Return the (X, Y) coordinate for the center point of the cell that contains the specified text.  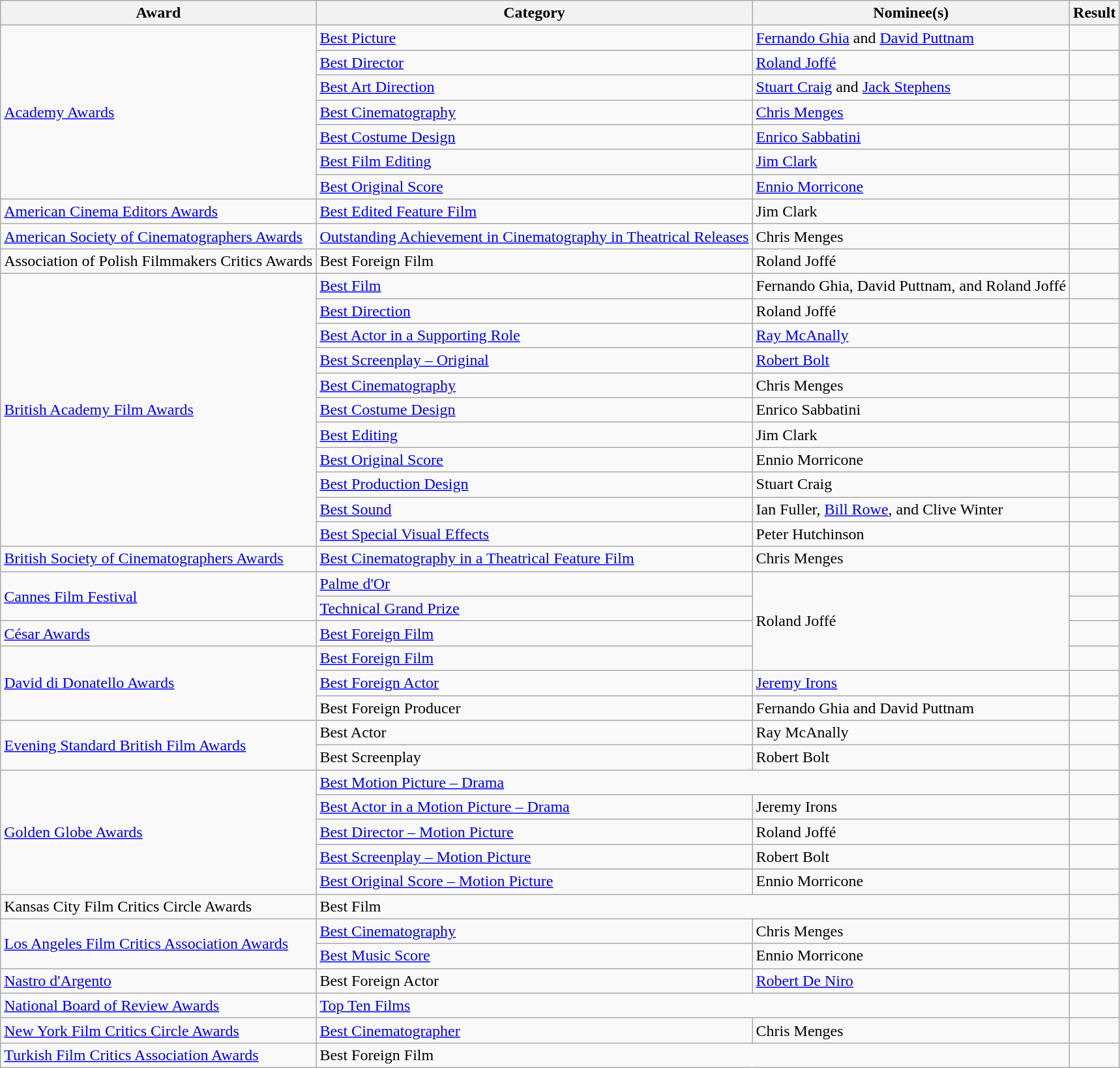
Best Actor in a Supporting Role (535, 336)
Academy Awards (158, 112)
Best Sound (535, 509)
Best Cinematography in a Theatrical Feature Film (535, 559)
Award (158, 13)
Stuart Craig (911, 484)
Best Art Direction (535, 87)
National Board of Review Awards (158, 1005)
Cannes Film Festival (158, 596)
British Society of Cinematographers Awards (158, 559)
Ian Fuller, Bill Rowe, and Clive Winter (911, 509)
David di Donatello Awards (158, 683)
New York Film Critics Circle Awards (158, 1030)
Best Director (535, 63)
Best Original Score – Motion Picture (535, 882)
Kansas City Film Critics Circle Awards (158, 906)
Best Director – Motion Picture (535, 832)
Turkish Film Critics Association Awards (158, 1055)
Best Picture (535, 38)
Best Cinematographer (535, 1030)
Golden Globe Awards (158, 832)
Best Actor (535, 733)
Best Direction (535, 311)
Top Ten Films (693, 1005)
American Cinema Editors Awards (158, 211)
Best Screenplay – Original (535, 361)
Robert De Niro (911, 981)
Los Angeles Film Critics Association Awards (158, 943)
Best Production Design (535, 484)
Technical Grand Prize (535, 608)
British Academy Film Awards (158, 409)
Best Special Visual Effects (535, 534)
Best Screenplay (535, 758)
Result (1095, 13)
Best Motion Picture – Drama (693, 782)
Category (535, 13)
Nominee(s) (911, 13)
Best Edited Feature Film (535, 211)
Best Foreign Producer (535, 707)
Nastro d'Argento (158, 981)
Best Music Score (535, 956)
American Society of Cinematographers Awards (158, 236)
Evening Standard British Film Awards (158, 745)
Palme d'Or (535, 584)
Peter Hutchinson (911, 534)
Best Actor in a Motion Picture – Drama (535, 807)
Best Editing (535, 435)
César Awards (158, 633)
Best Film Editing (535, 162)
Outstanding Achievement in Cinematography in Theatrical Releases (535, 236)
Fernando Ghia, David Puttnam, and Roland Joffé (911, 286)
Association of Polish Filmmakers Critics Awards (158, 261)
Best Screenplay – Motion Picture (535, 857)
Stuart Craig and Jack Stephens (911, 87)
